Locate the cell with the specified text and output its (x, y) center coordinate. 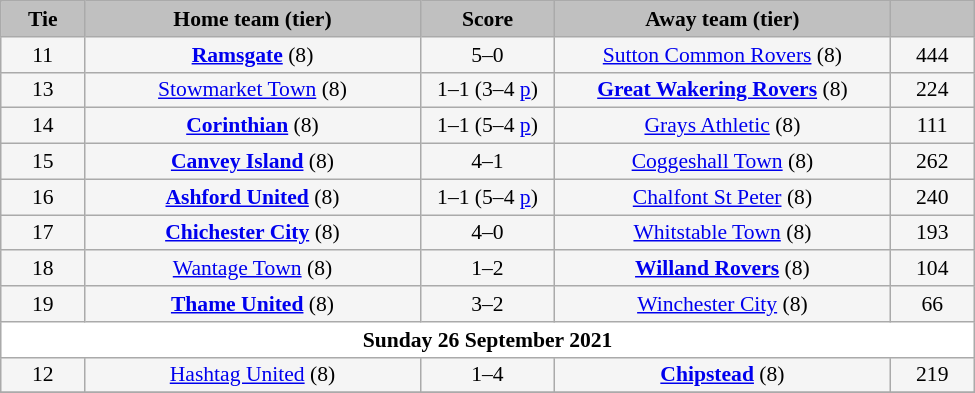
Ramsgate (8) (253, 55)
16 (43, 197)
5–0 (487, 55)
Whitstable Town (8) (723, 233)
19 (43, 304)
Chichester City (8) (253, 233)
Score (487, 19)
17 (43, 233)
Sutton Common Rovers (8) (723, 55)
Stowmarket Town (8) (253, 90)
13 (43, 90)
219 (932, 375)
Wantage Town (8) (253, 269)
Sunday 26 September 2021 (488, 340)
15 (43, 162)
Grays Athletic (8) (723, 126)
Home team (tier) (253, 19)
240 (932, 197)
Great Wakering Rovers (8) (723, 90)
Coggeshall Town (8) (723, 162)
1–4 (487, 375)
262 (932, 162)
Chipstead (8) (723, 375)
14 (43, 126)
Willand Rovers (8) (723, 269)
Hashtag United (8) (253, 375)
1–2 (487, 269)
3–2 (487, 304)
18 (43, 269)
Tie (43, 19)
Canvey Island (8) (253, 162)
193 (932, 233)
4–0 (487, 233)
4–1 (487, 162)
66 (932, 304)
Corinthian (8) (253, 126)
1–1 (3–4 p) (487, 90)
Thame United (8) (253, 304)
444 (932, 55)
12 (43, 375)
224 (932, 90)
11 (43, 55)
Chalfont St Peter (8) (723, 197)
Ashford United (8) (253, 197)
Away team (tier) (723, 19)
Winchester City (8) (723, 304)
111 (932, 126)
104 (932, 269)
